Detect which cell encompasses the target text, then output its [x, y] center coordinate. 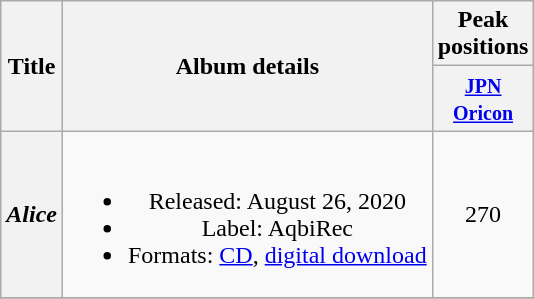
Alice [32, 214]
Album details [247, 66]
270 [483, 214]
Peak positions [483, 34]
JPNOricon [483, 98]
Title [32, 66]
Released: August 26, 2020Label: AqbiRecFormats: CD, digital download [247, 214]
